Detect which cell encompasses the target text, then output its [X, Y] center coordinate. 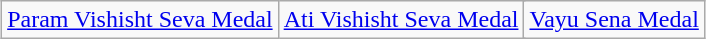
Ati Vishisht Seva Medal [401, 20]
Vayu Sena Medal [614, 20]
Param Vishisht Seva Medal [140, 20]
